Find where the given text appears and provide that cell's center as [x, y] coordinate. 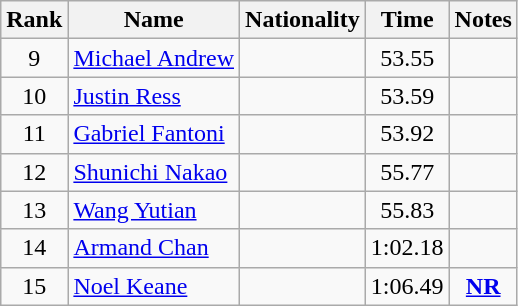
Justin Ress [154, 96]
Rank [34, 20]
53.92 [407, 134]
1:06.49 [407, 286]
10 [34, 96]
Notes [483, 20]
Time [407, 20]
1:02.18 [407, 248]
Gabriel Fantoni [154, 134]
55.77 [407, 172]
Armand Chan [154, 248]
11 [34, 134]
15 [34, 286]
Name [154, 20]
12 [34, 172]
53.59 [407, 96]
Wang Yutian [154, 210]
Michael Andrew [154, 58]
NR [483, 286]
55.83 [407, 210]
Noel Keane [154, 286]
14 [34, 248]
9 [34, 58]
Nationality [303, 20]
Shunichi Nakao [154, 172]
53.55 [407, 58]
13 [34, 210]
